From the cell containing the given text, extract its center point as [x, y] coordinate. 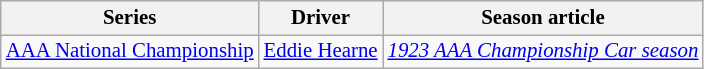
Eddie Hearne [321, 51]
Series [130, 18]
Driver [321, 18]
1923 AAA Championship Car season [544, 51]
AAA National Championship [130, 51]
Season article [544, 18]
